Capture the cell that displays the provided text and extract its (X, Y) central coordinate. 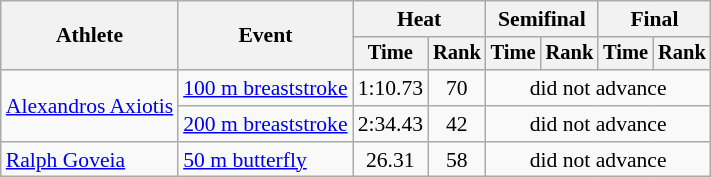
1:10.73 (390, 88)
42 (457, 124)
70 (457, 88)
100 m breaststroke (265, 88)
Event (265, 36)
Semifinal (542, 19)
Final (654, 19)
200 m breaststroke (265, 124)
Alexandros Axiotis (90, 106)
2:34.43 (390, 124)
Athlete (90, 36)
Heat (420, 19)
